Return the (x, y) coordinate for the center point of the cell that contains the specified text.  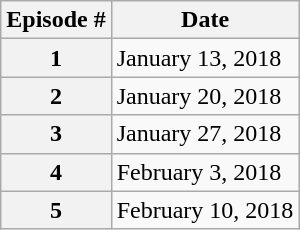
February 3, 2018 (205, 172)
Date (205, 20)
4 (56, 172)
January 20, 2018 (205, 96)
January 27, 2018 (205, 134)
February 10, 2018 (205, 210)
3 (56, 134)
5 (56, 210)
January 13, 2018 (205, 58)
2 (56, 96)
1 (56, 58)
Episode # (56, 20)
